Locate the cell with the specified text and output its (X, Y) center coordinate. 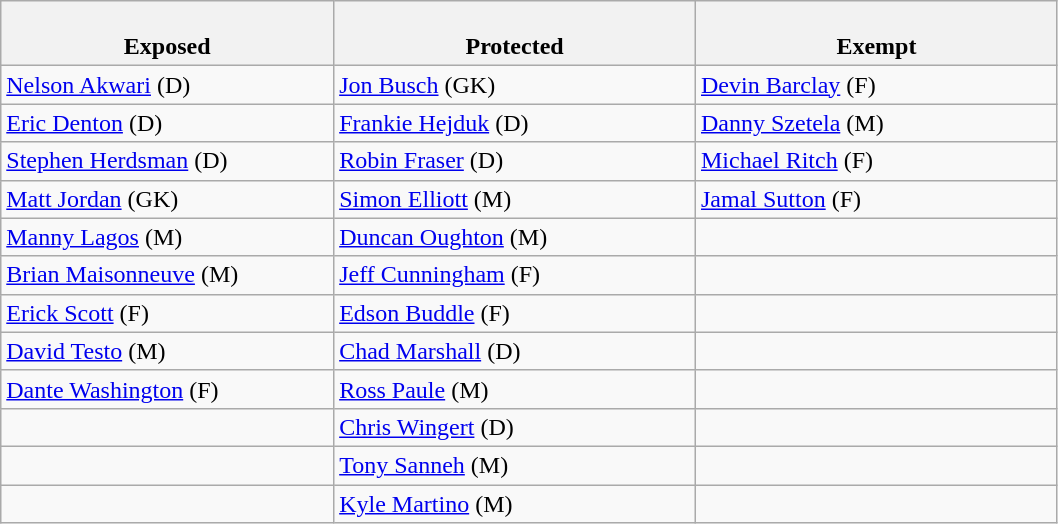
Michael Ritch (F) (876, 161)
Tony Sanneh (M) (515, 465)
Matt Jordan (GK) (168, 199)
Nelson Akwari (D) (168, 85)
Simon Elliott (M) (515, 199)
Jeff Cunningham (F) (515, 275)
Erick Scott (F) (168, 313)
Dante Washington (F) (168, 389)
Duncan Oughton (M) (515, 237)
Danny Szetela (M) (876, 123)
Devin Barclay (F) (876, 85)
Eric Denton (D) (168, 123)
Jamal Sutton (F) (876, 199)
Exempt (876, 34)
Exposed (168, 34)
Manny Lagos (M) (168, 237)
Protected (515, 34)
Edson Buddle (F) (515, 313)
Jon Busch (GK) (515, 85)
Chris Wingert (D) (515, 427)
David Testo (M) (168, 351)
Robin Fraser (D) (515, 161)
Brian Maisonneuve (M) (168, 275)
Chad Marshall (D) (515, 351)
Frankie Hejduk (D) (515, 123)
Ross Paule (M) (515, 389)
Kyle Martino (M) (515, 503)
Stephen Herdsman (D) (168, 161)
